Locate the cell with the specified text and output its (X, Y) center coordinate. 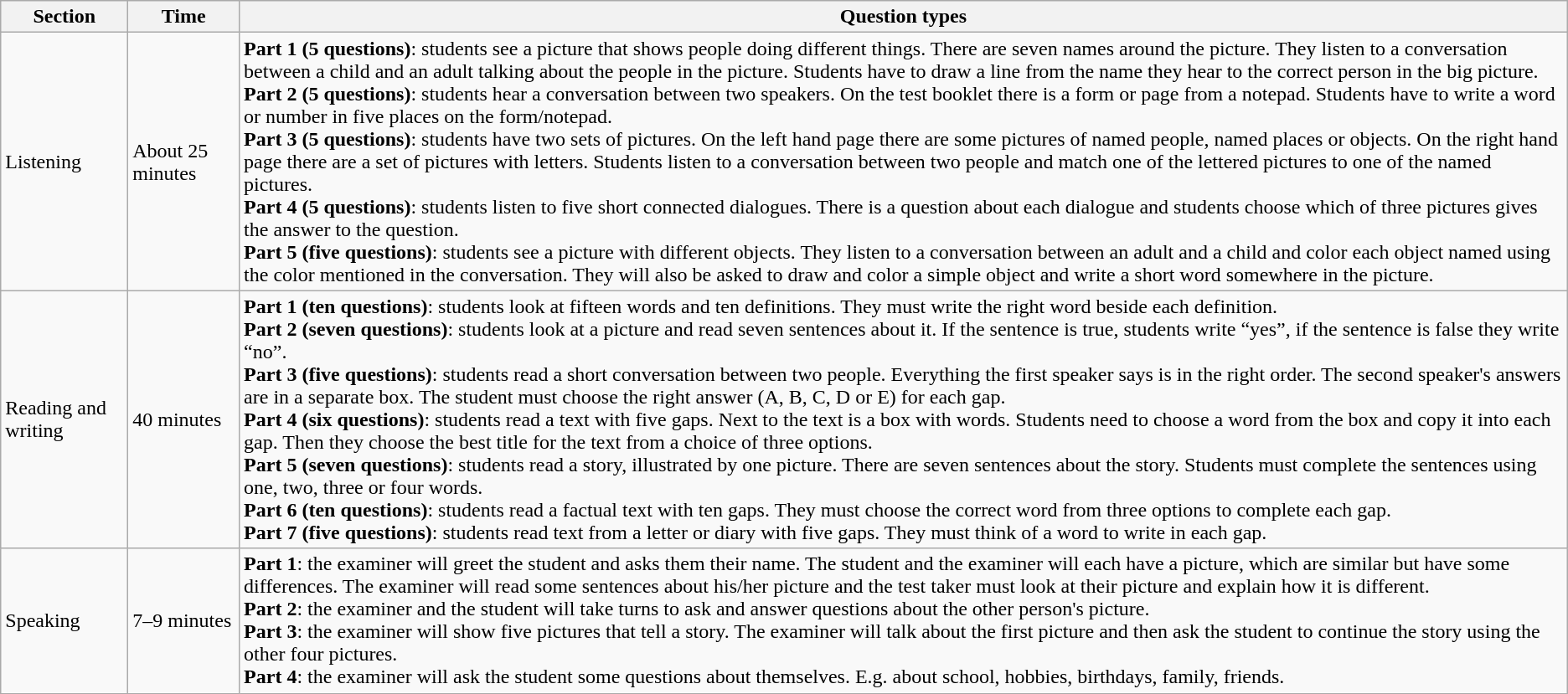
About 25 minutes (184, 162)
7–9 minutes (184, 621)
Reading and writing (64, 419)
Speaking (64, 621)
Question types (904, 17)
Section (64, 17)
Time (184, 17)
40 minutes (184, 419)
Listening (64, 162)
